Pinpoint the cell where the given text exists, returning its (X, Y) midpoint coordinate. 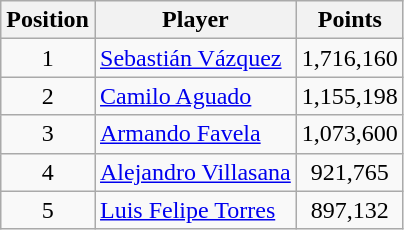
Alejandro Villasana (195, 172)
4 (48, 172)
Luis Felipe Torres (195, 210)
Armando Favela (195, 134)
921,765 (350, 172)
Points (350, 20)
1,155,198 (350, 96)
1,073,600 (350, 134)
1 (48, 58)
Position (48, 20)
897,132 (350, 210)
Camilo Aguado (195, 96)
3 (48, 134)
Sebastián Vázquez (195, 58)
Player (195, 20)
2 (48, 96)
5 (48, 210)
1,716,160 (350, 58)
